Find where the given text appears and provide that cell's center as [X, Y] coordinate. 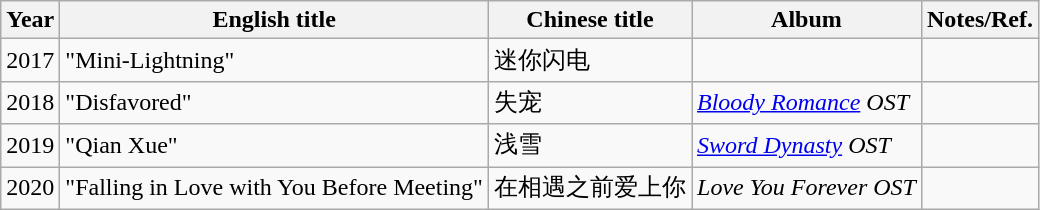
在相遇之前爱上你 [590, 188]
Album [807, 20]
迷你闪电 [590, 60]
Bloody Romance OST [807, 102]
"Falling in Love with You Before Meeting" [274, 188]
Notes/Ref. [980, 20]
"Disfavored" [274, 102]
2019 [30, 146]
Chinese title [590, 20]
English title [274, 20]
2017 [30, 60]
Year [30, 20]
"Qian Xue" [274, 146]
浅雪 [590, 146]
"Mini-Lightning" [274, 60]
2018 [30, 102]
2020 [30, 188]
Love You Forever OST [807, 188]
Sword Dynasty OST [807, 146]
失宠 [590, 102]
